Pinpoint the cell where the given text exists, returning its [X, Y] midpoint coordinate. 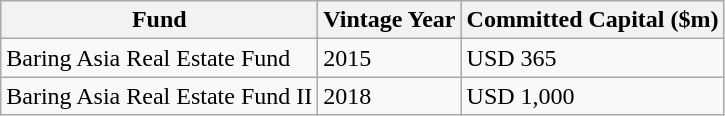
Baring Asia Real Estate Fund [160, 58]
USD 365 [592, 58]
2018 [390, 96]
USD 1,000 [592, 96]
2015 [390, 58]
Baring Asia Real Estate Fund II [160, 96]
Committed Capital ($m) [592, 20]
Fund [160, 20]
Vintage Year [390, 20]
